Find where the given text appears and provide that cell's center as (x, y) coordinate. 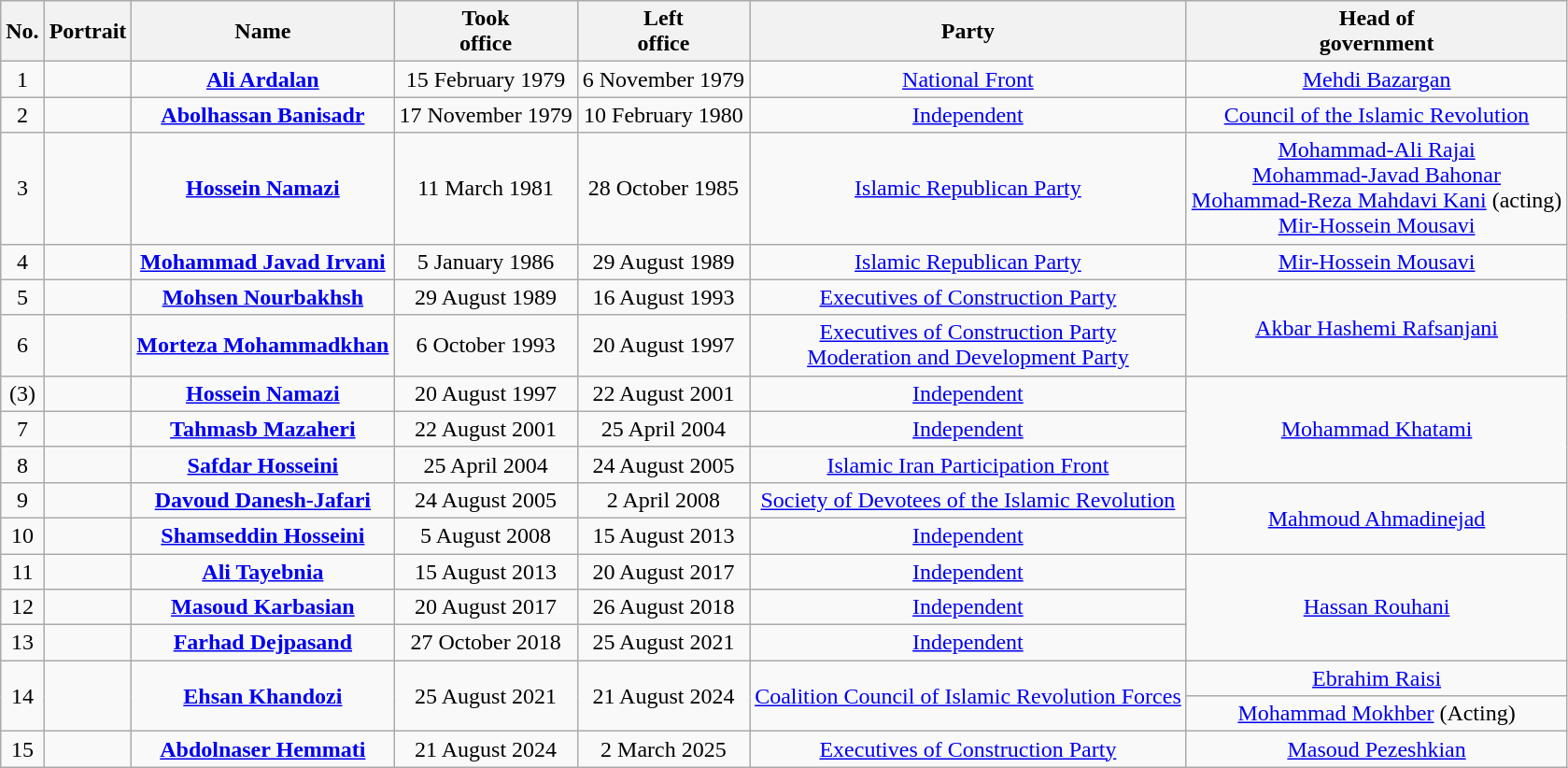
Name (263, 32)
Shamseddin Hosseini (263, 535)
6 November 1979 (663, 79)
Council of the Islamic Revolution (1377, 115)
Ali Ardalan (263, 79)
Safdar Hosseini (263, 464)
13 (22, 643)
1 (22, 79)
4 (22, 262)
Head ofgovernment (1377, 32)
5 August 2008 (486, 535)
Farhad Dejpasand (263, 643)
12 (22, 607)
Leftoffice (663, 32)
Mohammad Khatami (1377, 429)
Ebrahim Raisi (1377, 678)
5 January 1986 (486, 262)
Akbar Hashemi Rafsanjani (1377, 327)
Ehsan Khandozi (263, 696)
Mahmoud Ahmadinejad (1377, 518)
Islamic Iran Participation Front (968, 464)
Morteza Mohammadkhan (263, 346)
(3) (22, 393)
27 October 2018 (486, 643)
7 (22, 429)
6 (22, 346)
Mohammad Javad Irvani (263, 262)
16 August 1993 (663, 297)
Abdolnaser Hemmati (263, 749)
No. (22, 32)
11 (22, 571)
Masoud Karbasian (263, 607)
Mohammad-Ali RajaiMohammad-Javad BahonarMohammad-Reza Mahdavi Kani (acting)Mir-Hossein Mousavi (1377, 189)
Tookoffice (486, 32)
15 (22, 749)
28 October 1985 (663, 189)
Society of Devotees of the Islamic Revolution (968, 500)
Mohammad Mokhber (Acting) (1377, 714)
10 February 1980 (663, 115)
Masoud Pezeshkian (1377, 749)
3 (22, 189)
Mehdi Bazargan (1377, 79)
Ali Tayebnia (263, 571)
9 (22, 500)
17 November 1979 (486, 115)
2 April 2008 (663, 500)
2 (22, 115)
Hassan Rouhani (1377, 606)
11 March 1981 (486, 189)
National Front (968, 79)
Executives of Construction PartyModeration and Development Party (968, 346)
6 October 1993 (486, 346)
Party (968, 32)
Mohsen Nourbakhsh (263, 297)
2 March 2025 (663, 749)
Portrait (88, 32)
14 (22, 696)
15 February 1979 (486, 79)
Abolhassan Banisadr (263, 115)
Tahmasb Mazaheri (263, 429)
10 (22, 535)
Mir-Hossein Mousavi (1377, 262)
8 (22, 464)
Coalition Council of Islamic Revolution Forces (968, 696)
5 (22, 297)
26 August 2018 (663, 607)
Davoud Danesh-Jafari (263, 500)
